Determine the (x, y) coordinate at the center of the cell enclosing the given text.  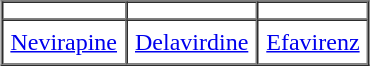
Nevirapine (64, 42)
Delavirdine (192, 42)
Efavirenz (312, 42)
